Scan for the cell matching the given text and deliver its (X, Y) coordinate at center. 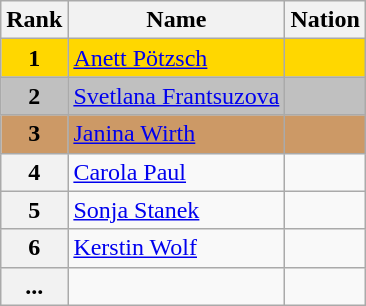
Nation (325, 20)
3 (34, 134)
Kerstin Wolf (176, 248)
... (34, 286)
Anett Pötzsch (176, 58)
5 (34, 210)
Sonja Stanek (176, 210)
4 (34, 172)
Name (176, 20)
Carola Paul (176, 172)
Janina Wirth (176, 134)
2 (34, 96)
Svetlana Frantsuzova (176, 96)
Rank (34, 20)
6 (34, 248)
1 (34, 58)
